For the text-containing cell, return its midpoint in (x, y) coordinate format. 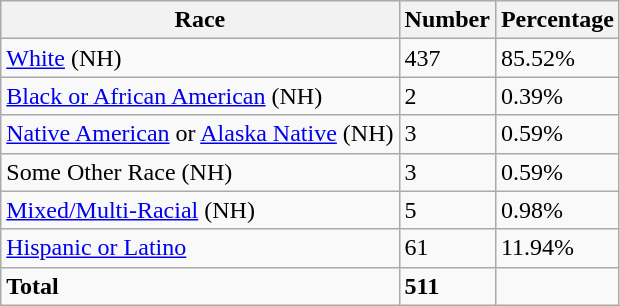
Total (200, 286)
0.98% (557, 210)
2 (447, 96)
Black or African American (NH) (200, 96)
0.39% (557, 96)
11.94% (557, 248)
85.52% (557, 58)
Some Other Race (NH) (200, 172)
White (NH) (200, 58)
437 (447, 58)
511 (447, 286)
5 (447, 210)
Percentage (557, 20)
Mixed/Multi-Racial (NH) (200, 210)
Hispanic or Latino (200, 248)
Number (447, 20)
Race (200, 20)
Native American or Alaska Native (NH) (200, 134)
61 (447, 248)
